Identify which cell holds the provided text, then report its (x, y) central coordinate. 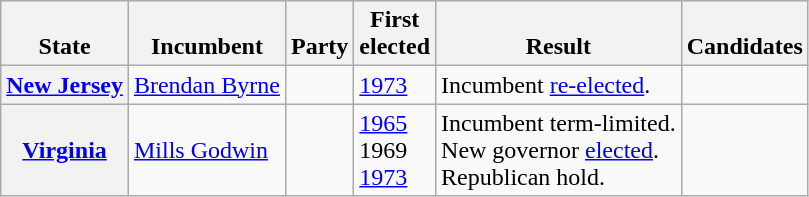
New Jersey (65, 85)
Candidates (744, 34)
Party (319, 34)
Result (559, 34)
Incumbent term-limited. New governor elected. Republican hold. (559, 150)
1973 (395, 85)
Incumbent (206, 34)
Mills Godwin (206, 150)
Firstelected (395, 34)
19651969 1973 (395, 150)
Virginia (65, 150)
State (65, 34)
Incumbent re-elected. (559, 85)
Brendan Byrne (206, 85)
